Extract the [X, Y] coordinate from the center of the cell holding the provided text.  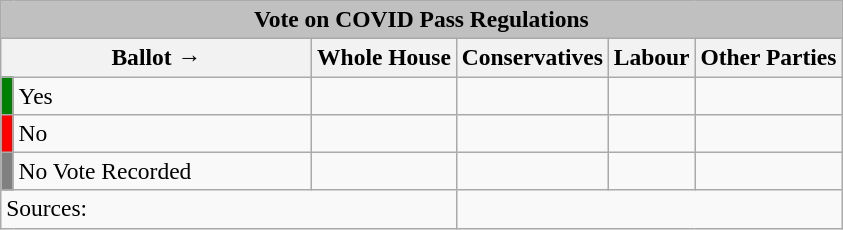
No Vote Recorded [162, 171]
Vote on COVID Pass Regulations [422, 19]
Yes [162, 95]
No [162, 133]
Ballot → [156, 57]
Conservatives [532, 57]
Other Parties [768, 57]
Whole House [384, 57]
Sources: [229, 209]
Labour [652, 57]
